Search for the cell housing the specified text and yield its [X, Y] center coordinate. 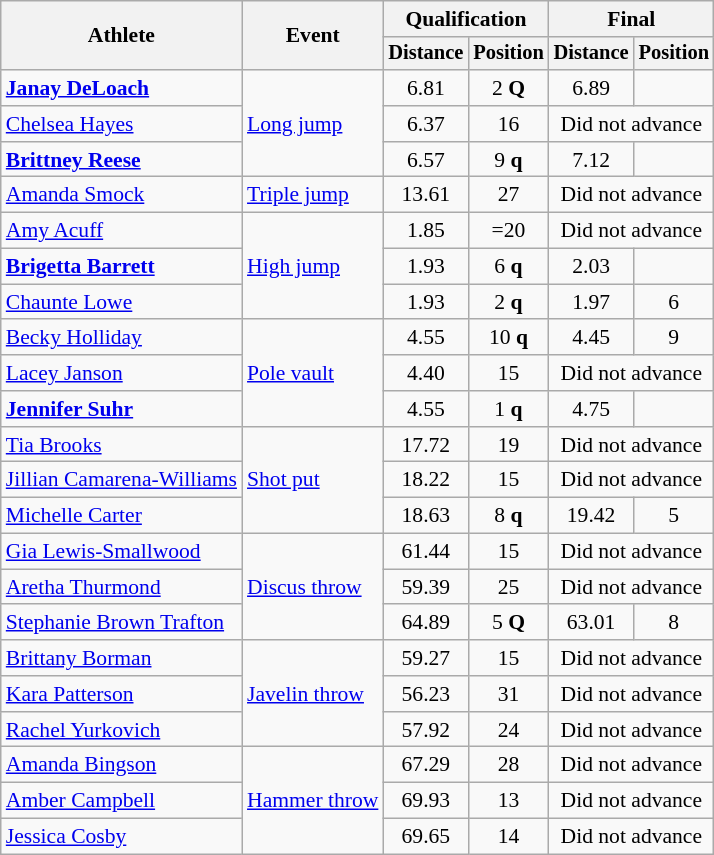
6.37 [426, 124]
31 [508, 694]
19.42 [592, 516]
Long jump [312, 124]
57.92 [426, 730]
64.89 [426, 623]
Tia Brooks [122, 445]
Rachel Yurkovich [122, 730]
=20 [508, 231]
Qualification [466, 19]
13.61 [426, 195]
4.45 [592, 338]
Discus throw [312, 588]
Pole vault [312, 374]
Amanda Smock [122, 195]
Chelsea Hayes [122, 124]
Brigetta Barrett [122, 267]
6.57 [426, 160]
2 Q [508, 88]
Amy Acuff [122, 231]
Stephanie Brown Trafton [122, 623]
Amber Campbell [122, 801]
Shot put [312, 480]
14 [508, 837]
6.89 [592, 88]
28 [508, 765]
7.12 [592, 160]
2 q [508, 302]
63.01 [592, 623]
9 q [508, 160]
4.40 [426, 373]
59.27 [426, 658]
Brittney Reese [122, 160]
Jessica Cosby [122, 837]
61.44 [426, 552]
25 [508, 587]
Aretha Thurmond [122, 587]
59.39 [426, 587]
Becky Holliday [122, 338]
Brittany Borman [122, 658]
8 q [508, 516]
18.63 [426, 516]
Lacey Janson [122, 373]
24 [508, 730]
Triple jump [312, 195]
5 Q [508, 623]
Kara Patterson [122, 694]
Amanda Bingson [122, 765]
Gia Lewis-Smallwood [122, 552]
8 [674, 623]
Jennifer Suhr [122, 409]
17.72 [426, 445]
69.65 [426, 837]
High jump [312, 266]
69.93 [426, 801]
1 q [508, 409]
1.97 [592, 302]
Janay DeLoach [122, 88]
18.22 [426, 480]
6 q [508, 267]
27 [508, 195]
Jillian Camarena-Williams [122, 480]
2.03 [592, 267]
10 q [508, 338]
13 [508, 801]
6 [674, 302]
Javelin throw [312, 694]
9 [674, 338]
6.81 [426, 88]
1.85 [426, 231]
Athlete [122, 36]
4.75 [592, 409]
5 [674, 516]
16 [508, 124]
56.23 [426, 694]
Final [632, 19]
19 [508, 445]
Hammer throw [312, 800]
67.29 [426, 765]
Event [312, 36]
Michelle Carter [122, 516]
Chaunte Lowe [122, 302]
